Scan for the cell matching the given text and deliver its [X, Y] coordinate at center. 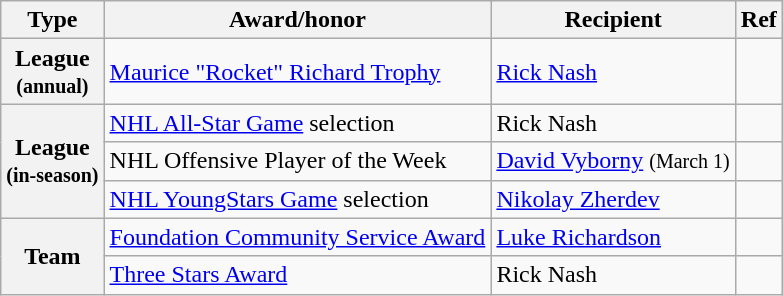
Type [52, 20]
League(annual) [52, 72]
League(in-season) [52, 161]
NHL YoungStars Game selection [298, 199]
Luke Richardson [613, 237]
Three Stars Award [298, 275]
David Vyborny (March 1) [613, 161]
Recipient [613, 20]
Award/honor [298, 20]
Nikolay Zherdev [613, 199]
Team [52, 256]
NHL Offensive Player of the Week [298, 161]
Foundation Community Service Award [298, 237]
NHL All-Star Game selection [298, 123]
Maurice "Rocket" Richard Trophy [298, 72]
Ref [758, 20]
